Detect which cell encompasses the target text, then output its (x, y) center coordinate. 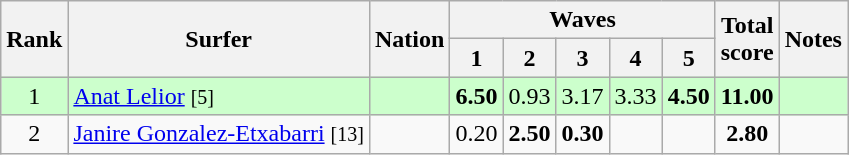
11.00 (747, 96)
4.50 (688, 96)
Nation (409, 39)
Totalscore (747, 39)
3 (582, 58)
5 (688, 58)
Notes (813, 39)
Anat Lelior [5] (219, 96)
2.50 (530, 134)
Janire Gonzalez-Etxabarri [13] (219, 134)
0.93 (530, 96)
0.30 (582, 134)
Surfer (219, 39)
0.20 (476, 134)
3.33 (636, 96)
2.80 (747, 134)
4 (636, 58)
3.17 (582, 96)
Waves (582, 20)
6.50 (476, 96)
Rank (34, 39)
